Capture the cell that displays the provided text and extract its [X, Y] central coordinate. 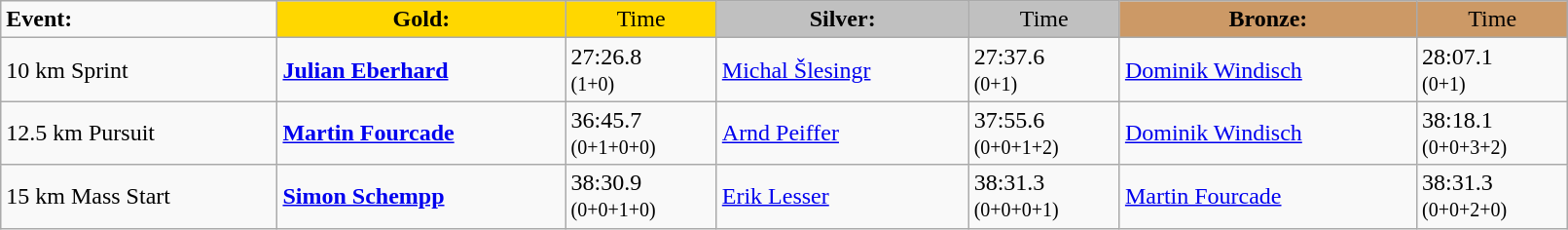
15 km Mass Start [139, 197]
Event: [139, 19]
27:26.8(1+0) [640, 70]
Gold: [421, 19]
38:18.1(0+0+3+2) [1491, 133]
28:07.1(0+1) [1491, 70]
37:55.6(0+0+1+2) [1043, 133]
38:30.9(0+0+1+0) [640, 197]
Erik Lesser [843, 197]
Silver: [843, 19]
Michal Šlesingr [843, 70]
Julian Eberhard [421, 70]
36:45.7(0+1+0+0) [640, 133]
Simon Schempp [421, 197]
38:31.3(0+0+0+1) [1043, 197]
27:37.6(0+1) [1043, 70]
38:31.3(0+0+2+0) [1491, 197]
Arnd Peiffer [843, 133]
10 km Sprint [139, 70]
12.5 km Pursuit [139, 133]
Bronze: [1267, 19]
